Locate the cell with the specified text and output its [x, y] center coordinate. 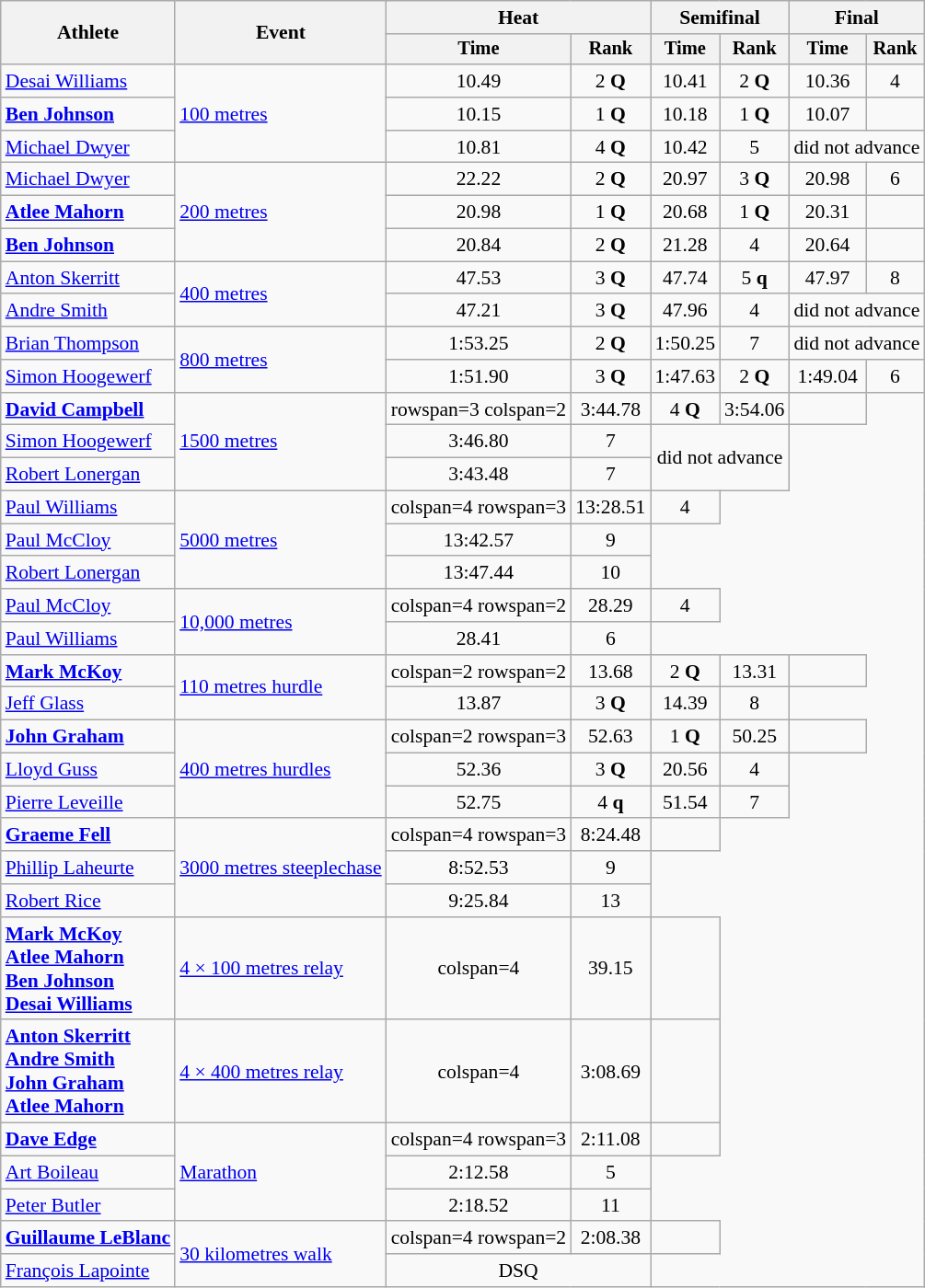
1:50.25 [685, 343]
28.41 [479, 638]
47.97 [827, 278]
1:51.90 [479, 376]
Brian Thompson [88, 343]
20.97 [685, 179]
400 metres hurdles [281, 769]
2:12.58 [479, 1173]
11 [610, 1205]
3:46.80 [479, 442]
39.15 [610, 969]
20.68 [685, 213]
9:25.84 [479, 901]
13:47.44 [479, 573]
1500 metres [281, 442]
10.49 [479, 81]
Art Boileau [88, 1173]
2:11.08 [610, 1140]
47.21 [479, 311]
4 q [610, 802]
52.63 [610, 737]
13:28.51 [610, 508]
Dave Edge [88, 1140]
800 metres [281, 359]
4 × 400 metres relay [281, 1072]
100 metres [281, 114]
DSQ [519, 1271]
3:54.06 [755, 409]
13.68 [610, 672]
21.28 [685, 246]
Desai Williams [88, 81]
110 metres hurdle [281, 688]
20.56 [685, 770]
10.42 [685, 147]
Graeme Fell [88, 835]
47.74 [685, 278]
10,000 metres [281, 622]
10.36 [827, 81]
colspan=2 rowspan=3 [479, 737]
3:44.78 [610, 409]
Mark McKoy [88, 672]
4 × 100 metres relay [281, 969]
Robert Rice [88, 901]
10.07 [827, 114]
3:43.48 [479, 475]
400 metres [281, 294]
200 metres [281, 212]
10.15 [479, 114]
3000 metres steeplechase [281, 868]
10.41 [685, 81]
colspan=2 rowspan=2 [479, 672]
1:47.63 [685, 376]
François Lapointe [88, 1271]
30 kilometres walk [281, 1255]
47.96 [685, 311]
10 [610, 573]
52.75 [479, 802]
20.84 [479, 246]
8:24.48 [610, 835]
1:53.25 [479, 343]
Event [281, 33]
50.25 [755, 737]
Phillip Laheurte [88, 868]
1:49.04 [827, 376]
Peter Butler [88, 1205]
Pierre Leveille [88, 802]
Lloyd Guss [88, 770]
John Graham [88, 737]
3:08.69 [610, 1072]
Atlee Mahorn [88, 213]
28.29 [610, 605]
Semifinal [720, 17]
Final [856, 17]
5000 metres [281, 541]
Mark McKoyAtlee MahornBen JohnsonDesai Williams [88, 969]
rowspan=3 colspan=2 [479, 409]
Anton SkerrittAndre SmithJohn GrahamAtlee Mahorn [88, 1072]
52.36 [479, 770]
20.64 [827, 246]
Guillaume LeBlanc [88, 1238]
10.81 [479, 147]
Jeff Glass [88, 704]
47.53 [479, 278]
13.31 [755, 672]
14.39 [685, 704]
20.31 [827, 213]
Athlete [88, 33]
2:18.52 [479, 1205]
13:42.57 [479, 540]
10.18 [685, 114]
Heat [519, 17]
2:08.38 [610, 1238]
22.22 [479, 179]
Anton Skerritt [88, 278]
David Campbell [88, 409]
8:52.53 [479, 868]
51.54 [685, 802]
13.87 [479, 704]
Andre Smith [88, 311]
13 [610, 901]
Marathon [281, 1172]
5 q [755, 278]
